Identify which cell holds the provided text, then report its (X, Y) central coordinate. 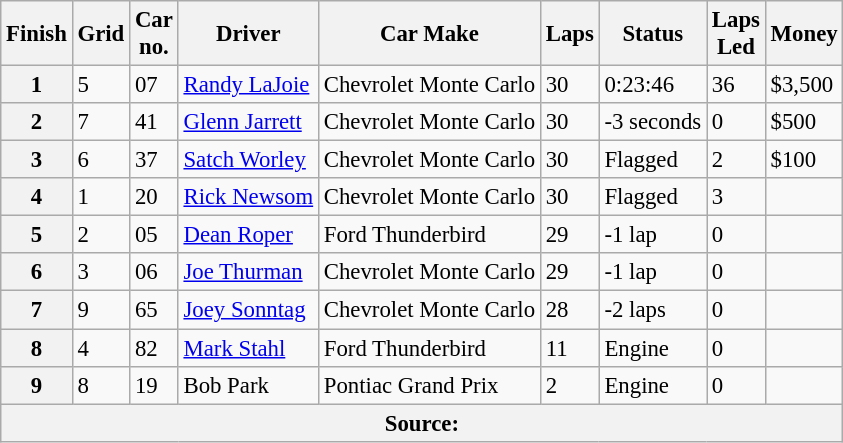
0:23:46 (652, 85)
37 (154, 160)
Joe Thurman (248, 273)
05 (154, 235)
Dean Roper (248, 235)
Pontiac Grand Prix (429, 385)
Glenn Jarrett (248, 122)
06 (154, 273)
19 (154, 385)
Source: (422, 423)
Driver (248, 34)
Car Make (429, 34)
Money (804, 34)
Mark Stahl (248, 348)
$3,500 (804, 85)
Bob Park (248, 385)
65 (154, 310)
28 (570, 310)
Status (652, 34)
36 (736, 85)
20 (154, 197)
-3 seconds (652, 122)
Rick Newsom (248, 197)
Randy LaJoie (248, 85)
Joey Sonntag (248, 310)
$500 (804, 122)
Carno. (154, 34)
Laps (570, 34)
Satch Worley (248, 160)
Finish (36, 34)
-2 laps (652, 310)
41 (154, 122)
07 (154, 85)
Grid (100, 34)
$100 (804, 160)
11 (570, 348)
LapsLed (736, 34)
82 (154, 348)
